For the text-containing cell, return its midpoint in [x, y] coordinate format. 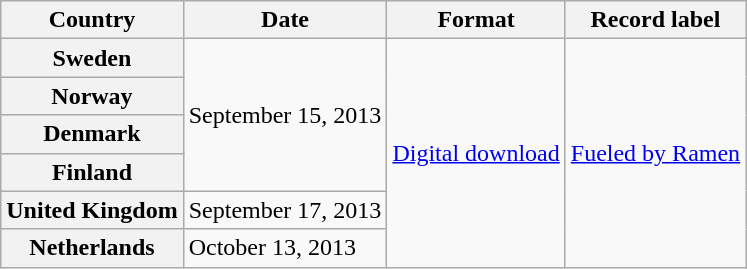
Sweden [92, 58]
Netherlands [92, 248]
October 13, 2013 [285, 248]
Denmark [92, 134]
Finland [92, 172]
Date [285, 20]
Record label [655, 20]
Fueled by Ramen [655, 153]
United Kingdom [92, 210]
Country [92, 20]
September 17, 2013 [285, 210]
Digital download [476, 153]
September 15, 2013 [285, 115]
Norway [92, 96]
Format [476, 20]
